Output the [x, y] coordinate of the center of the cell containing the given text.  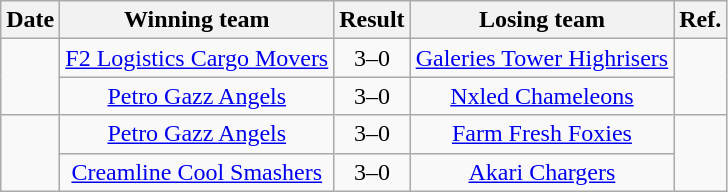
Galeries Tower Highrisers [542, 58]
Farm Fresh Foxies [542, 134]
Nxled Chameleons [542, 96]
Date [30, 20]
F2 Logistics Cargo Movers [197, 58]
Result [372, 20]
Creamline Cool Smashers [197, 172]
Winning team [197, 20]
Losing team [542, 20]
Ref. [700, 20]
Akari Chargers [542, 172]
